Extract the [X, Y] coordinate from the center of the cell holding the provided text.  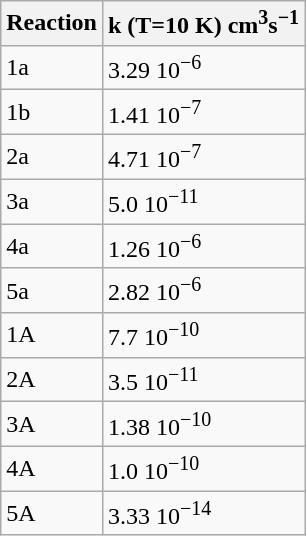
5a [52, 290]
Reaction [52, 24]
3.33 10−14 [203, 514]
3A [52, 424]
5.0 10−11 [203, 202]
1.26 10−6 [203, 246]
3.5 10−11 [203, 380]
1A [52, 336]
1a [52, 68]
4a [52, 246]
3.29 10−6 [203, 68]
2A [52, 380]
2.82 10−6 [203, 290]
2a [52, 156]
k (T=10 K) cm3s−1 [203, 24]
3a [52, 202]
1.38 10−10 [203, 424]
4A [52, 468]
1b [52, 112]
7.7 10−10 [203, 336]
1.0 10−10 [203, 468]
1.41 10−7 [203, 112]
5A [52, 514]
4.71 10−7 [203, 156]
